Pinpoint the cell where the given text exists, returning its [X, Y] midpoint coordinate. 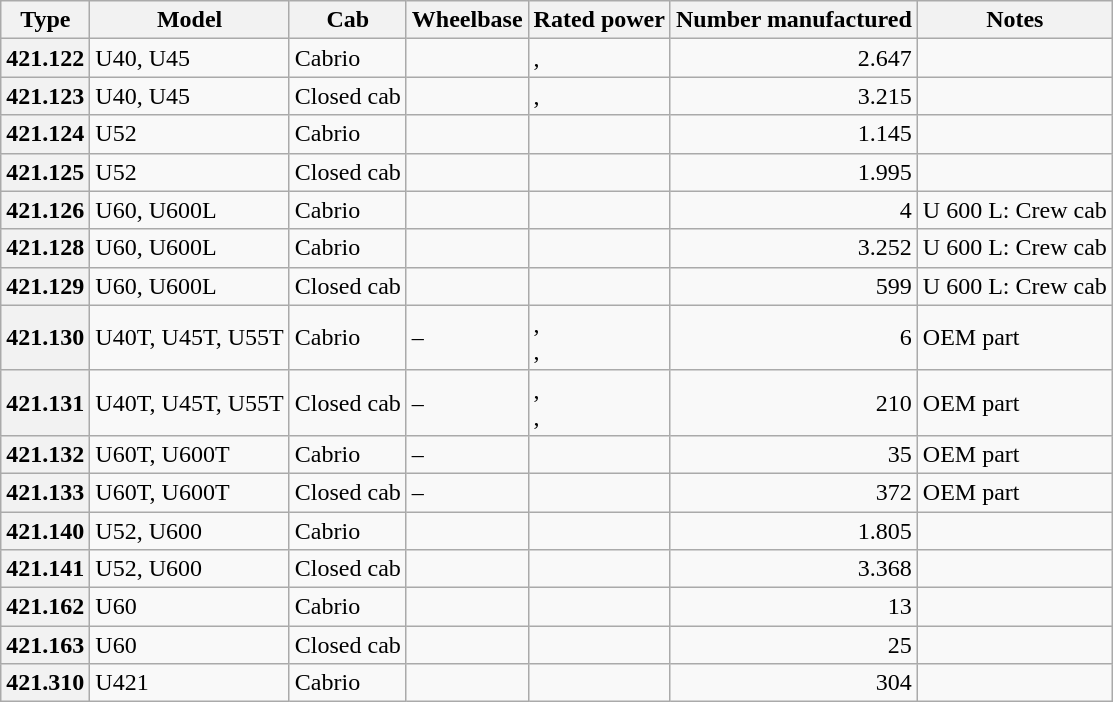
599 [794, 286]
421.123 [46, 96]
421.130 [46, 338]
35 [794, 454]
421.126 [46, 210]
4 [794, 210]
421.124 [46, 134]
Cab [348, 20]
3.215 [794, 96]
3.368 [794, 569]
1.995 [794, 172]
Type [46, 20]
Number manufactured [794, 20]
372 [794, 492]
421.131 [46, 402]
421.141 [46, 569]
13 [794, 607]
2.647 [794, 58]
304 [794, 683]
421.140 [46, 531]
421.132 [46, 454]
421.310 [46, 683]
U421 [190, 683]
Wheelbase [467, 20]
1.805 [794, 531]
Notes [1014, 20]
421.122 [46, 58]
421.125 [46, 172]
1.145 [794, 134]
25 [794, 645]
210 [794, 402]
421.162 [46, 607]
421.129 [46, 286]
3.252 [794, 248]
Model [190, 20]
421.163 [46, 645]
6 [794, 338]
421.133 [46, 492]
Rated power [599, 20]
421.128 [46, 248]
